Provide the (X, Y) coordinate of the cell's center where the given text is located.  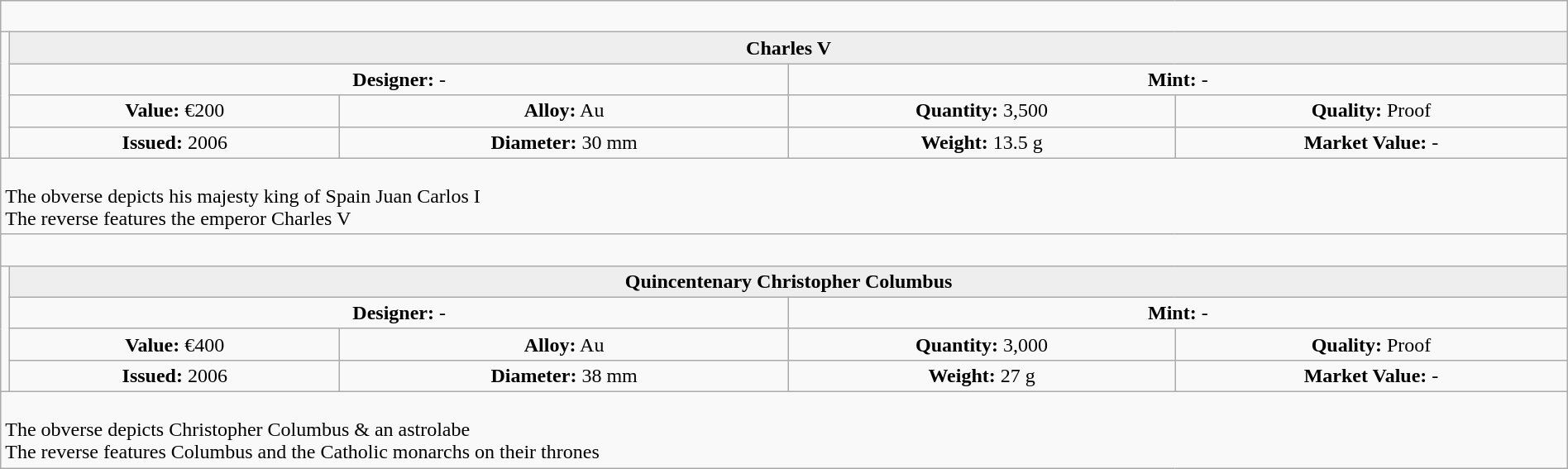
Weight: 27 g (981, 376)
Quantity: 3,000 (981, 344)
Quincentenary Christopher Columbus (789, 281)
Value: €200 (175, 111)
Quantity: 3,500 (981, 111)
The obverse depicts Christopher Columbus & an astrolabeThe reverse features Columbus and the Catholic monarchs on their thrones (784, 429)
Value: €400 (175, 344)
Charles V (789, 48)
The obverse depicts his majesty king of Spain Juan Carlos IThe reverse features the emperor Charles V (784, 196)
Diameter: 38 mm (564, 376)
Diameter: 30 mm (564, 142)
Weight: 13.5 g (981, 142)
